Return (x, y) of the center of cell containing provided text 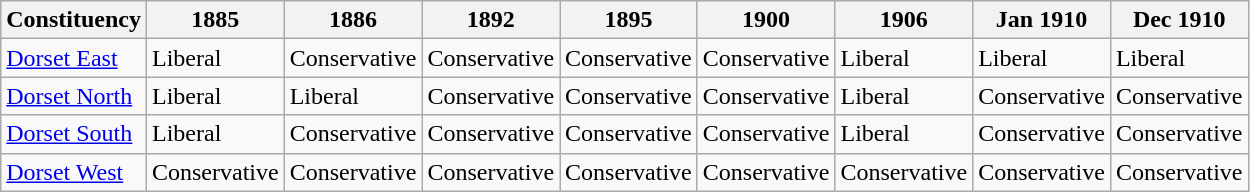
1886 (353, 20)
1892 (491, 20)
Jan 1910 (1042, 20)
Dorset North (74, 96)
Dorset South (74, 134)
Constituency (74, 20)
Dorset West (74, 172)
1906 (904, 20)
Dorset East (74, 58)
1900 (766, 20)
1895 (629, 20)
1885 (215, 20)
Dec 1910 (1179, 20)
